Determine the (X, Y) coordinate at the center of the cell enclosing the given text.  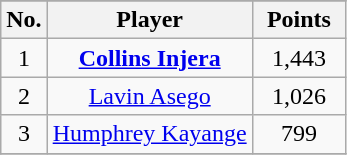
1,026 (299, 96)
Collins Injera (150, 58)
Lavin Asego (150, 96)
Points (299, 20)
3 (24, 134)
Player (150, 20)
1,443 (299, 58)
No. (24, 20)
1 (24, 58)
799 (299, 134)
Humphrey Kayange (150, 134)
2 (24, 96)
